Find where the given text appears and provide that cell's center as [X, Y] coordinate. 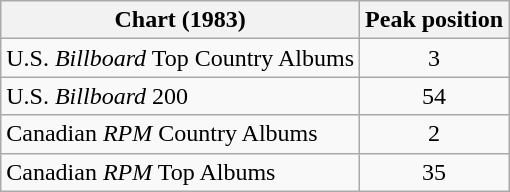
3 [434, 58]
Chart (1983) [180, 20]
54 [434, 96]
U.S. Billboard Top Country Albums [180, 58]
Peak position [434, 20]
Canadian RPM Country Albums [180, 134]
2 [434, 134]
Canadian RPM Top Albums [180, 172]
U.S. Billboard 200 [180, 96]
35 [434, 172]
